Find where the given text appears and provide that cell's center as (X, Y) coordinate. 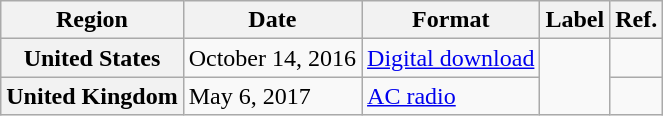
May 6, 2017 (272, 96)
Digital download (451, 58)
AC radio (451, 96)
United Kingdom (92, 96)
Format (451, 20)
Region (92, 20)
Date (272, 20)
October 14, 2016 (272, 58)
Ref. (636, 20)
United States (92, 58)
Label (575, 20)
